Locate the cell with the specified text and output its [X, Y] center coordinate. 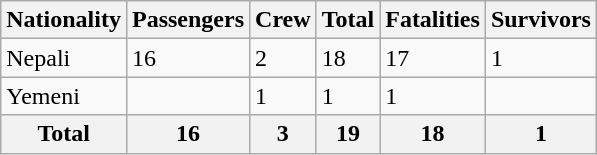
19 [348, 134]
Survivors [540, 20]
Nationality [64, 20]
Passengers [188, 20]
Nepali [64, 58]
Yemeni [64, 96]
Crew [284, 20]
3 [284, 134]
17 [433, 58]
Fatalities [433, 20]
2 [284, 58]
